Capture the cell that displays the provided text and extract its (x, y) central coordinate. 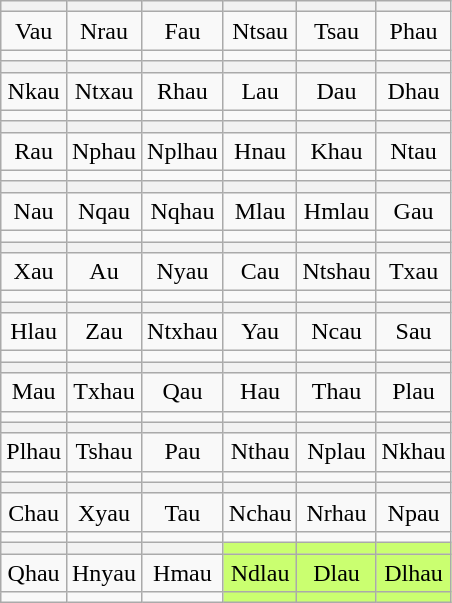
Npau (414, 512)
Dlhau (414, 573)
Tau (183, 512)
Ndlau (260, 573)
Hnyau (104, 573)
Nrhau (336, 512)
Nqau (104, 211)
Vau (34, 31)
Tsau (336, 31)
Plhau (34, 452)
Dau (336, 91)
Lau (260, 91)
Nqhau (183, 211)
Au (104, 272)
Hlau (34, 332)
Nchau (260, 512)
Ntxhau (183, 332)
Yau (260, 332)
Nkau (34, 91)
Hnau (260, 151)
Zau (104, 332)
Cau (260, 272)
Nthau (260, 452)
Nrau (104, 31)
Ntxau (104, 91)
Nplau (336, 452)
Ntsau (260, 31)
Mlau (260, 211)
Pau (183, 452)
Nkhau (414, 452)
Sau (414, 332)
Phau (414, 31)
Dhau (414, 91)
Fau (183, 31)
Chau (34, 512)
Ntau (414, 151)
Qhau (34, 573)
Hau (260, 392)
Nphau (104, 151)
Ntshau (336, 272)
Qau (183, 392)
Nyau (183, 272)
Nau (34, 211)
Plau (414, 392)
Ncau (336, 332)
Xau (34, 272)
Txau (414, 272)
Hmau (183, 573)
Nplhau (183, 151)
Mau (34, 392)
Txhau (104, 392)
Rhau (183, 91)
Thau (336, 392)
Hmlau (336, 211)
Dlau (336, 573)
Rau (34, 151)
Gau (414, 211)
Khau (336, 151)
Tshau (104, 452)
Xyau (104, 512)
